Return (X, Y) of the center of cell containing provided text 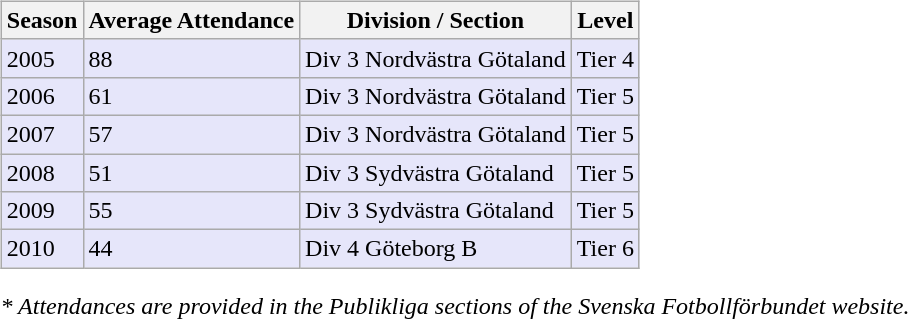
Season (42, 20)
57 (192, 134)
51 (192, 173)
2005 (42, 58)
Level (605, 20)
Tier 4 (605, 58)
61 (192, 96)
2007 (42, 134)
44 (192, 249)
2008 (42, 173)
2006 (42, 96)
Tier 6 (605, 249)
2010 (42, 249)
Average Attendance (192, 20)
Div 4 Göteborg B (436, 249)
Division / Section (436, 20)
2009 (42, 211)
55 (192, 211)
88 (192, 58)
